Find where the given text appears and provide that cell's center as [x, y] coordinate. 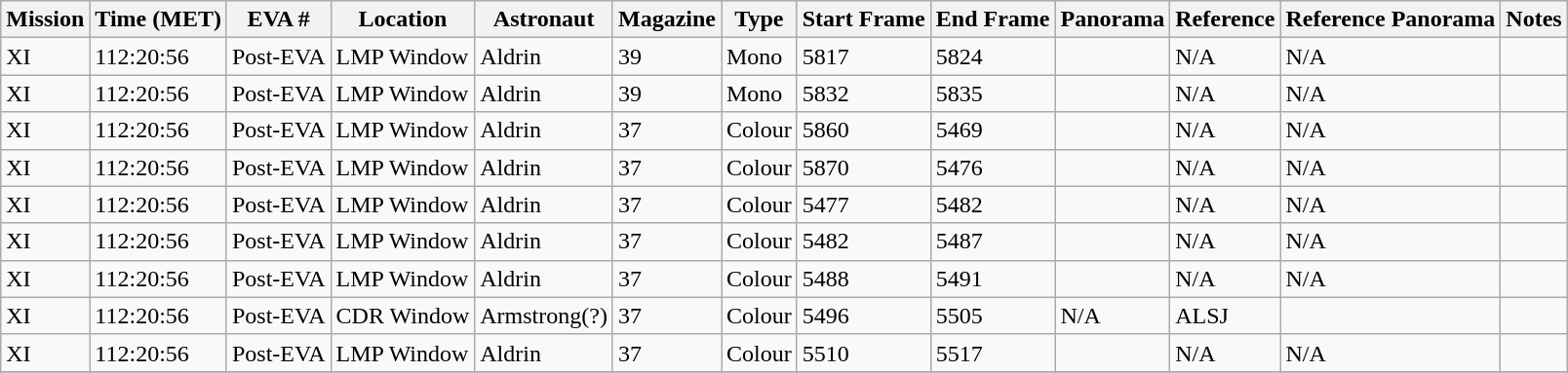
5817 [864, 56]
5491 [993, 279]
5860 [864, 131]
5505 [993, 316]
EVA # [279, 19]
Reference [1225, 19]
5832 [864, 93]
ALSJ [1225, 316]
5835 [993, 93]
5496 [864, 316]
Type [760, 19]
Time (MET) [158, 19]
CDR Window [403, 316]
Panorama [1113, 19]
Start Frame [864, 19]
Mission [45, 19]
5824 [993, 56]
Astronaut [544, 19]
Magazine [667, 19]
5517 [993, 353]
5488 [864, 279]
Armstrong(?) [544, 316]
5510 [864, 353]
End Frame [993, 19]
5476 [993, 168]
Location [403, 19]
Reference Panorama [1391, 19]
5469 [993, 131]
5477 [864, 205]
Notes [1534, 19]
5487 [993, 242]
5870 [864, 168]
